Locate the cell with the specified text and output its [x, y] center coordinate. 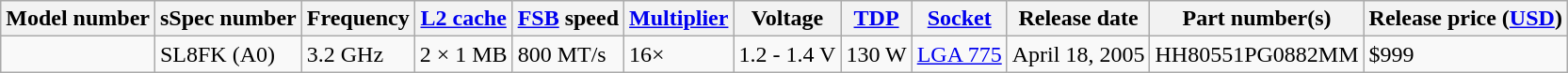
Voltage [787, 19]
Multiplier [679, 19]
1.2 - 1.4 V [787, 54]
SL8FK (A0) [228, 54]
Release price (USD) [1465, 19]
2 × 1 MB [463, 54]
sSpec number [228, 19]
16× [679, 54]
Model number [78, 19]
TDP [876, 19]
Socket [959, 19]
800 MT/s [568, 54]
LGA 775 [959, 54]
L2 cache [463, 19]
Frequency [358, 19]
130 W [876, 54]
3.2 GHz [358, 54]
HH80551PG0882MM [1256, 54]
April 18, 2005 [1078, 54]
$999 [1465, 54]
FSB speed [568, 19]
Release date [1078, 19]
Part number(s) [1256, 19]
